Search for the cell housing the specified text and yield its (x, y) center coordinate. 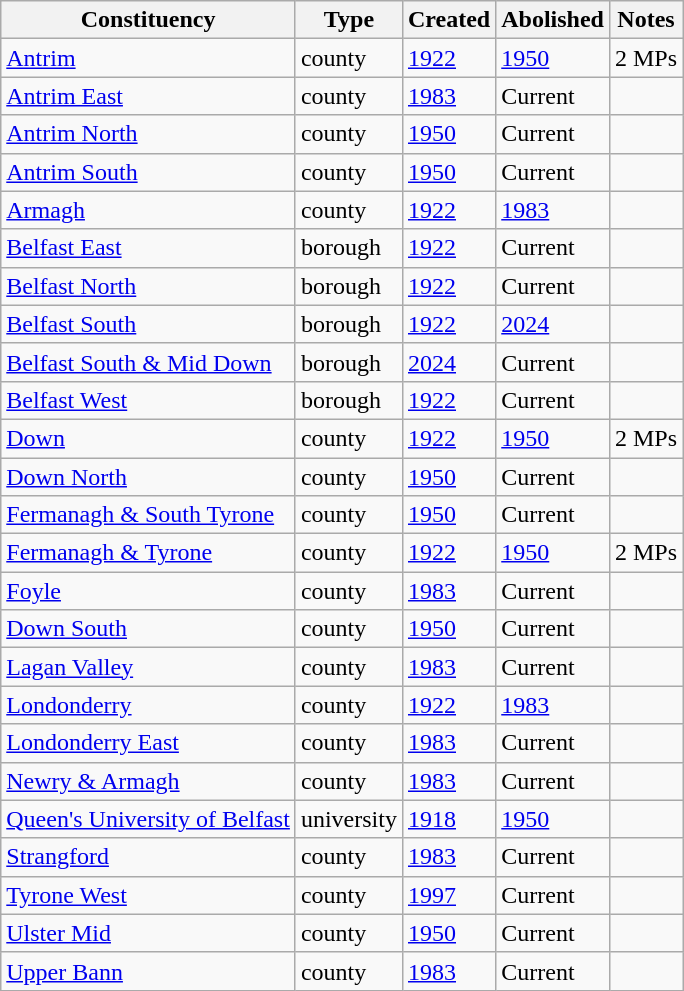
Antrim (148, 58)
Queen's University of Belfast (148, 819)
Belfast North (148, 286)
Down South (148, 629)
Armagh (148, 210)
Constituency (148, 20)
Foyle (148, 591)
Upper Bann (148, 971)
Created (448, 20)
Newry & Armagh (148, 781)
Down North (148, 477)
1918 (448, 819)
Fermanagh & Tyrone (148, 553)
Abolished (553, 20)
Down (148, 438)
Ulster Mid (148, 933)
Londonderry (148, 705)
Belfast East (148, 248)
1997 (448, 895)
Fermanagh & South Tyrone (148, 515)
Antrim North (148, 134)
university (348, 819)
Belfast South & Mid Down (148, 362)
Belfast South (148, 324)
Londonderry East (148, 743)
Type (348, 20)
Notes (646, 20)
Antrim East (148, 96)
Antrim South (148, 172)
Strangford (148, 857)
Lagan Valley (148, 667)
Tyrone West (148, 895)
Belfast West (148, 400)
